Extract the [X, Y] coordinate from the center of the cell holding the provided text.  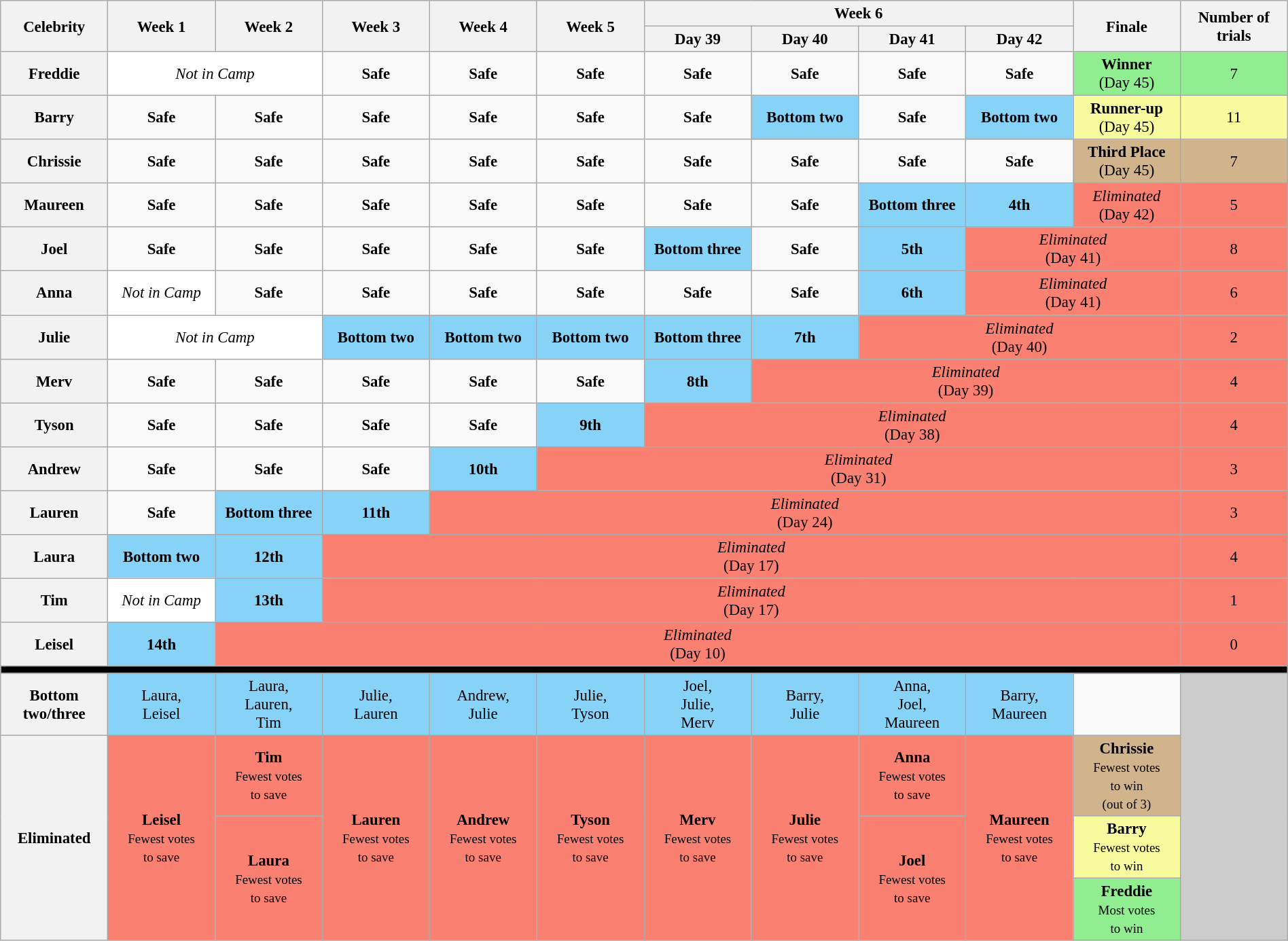
Eliminated(Day 40) [1020, 337]
Eliminated [54, 838]
2 [1234, 337]
Day 40 [805, 39]
Week 6 [859, 14]
Leisel [54, 644]
Julie,Tyson [590, 705]
Week 3 [376, 26]
Freddie [54, 73]
Third Place(Day 45) [1127, 162]
MervFewest votesto save [698, 838]
Eliminated(Day 42) [1127, 205]
Laura [54, 557]
8 [1234, 249]
11 [1234, 118]
9th [590, 425]
Eliminated(Day 10) [697, 644]
Barry [54, 118]
1 [1234, 601]
Celebrity [54, 26]
Merv [54, 380]
Laura,Lauren,Tim [268, 705]
Anna [54, 294]
JulieFewest votesto save [805, 838]
Julie,Lauren [376, 705]
Bottom two/three [54, 705]
14th [162, 644]
Week 1 [162, 26]
Number oftrials [1234, 26]
Day 42 [1020, 39]
AndrewFewest votesto save [483, 838]
MaureenFewest votesto save [1020, 838]
Eliminated(Day 39) [966, 380]
Finale [1127, 26]
BarryFewest votesto win [1127, 847]
10th [483, 469]
5th [912, 249]
LeiselFewest votesto save [162, 838]
Andrew,Julie [483, 705]
AnnaFewest votesto save [912, 776]
8th [698, 380]
Lauren [54, 512]
JoelFewest votesto save [912, 878]
Maureen [54, 205]
Week 5 [590, 26]
Chrissie [54, 162]
Anna,Joel,Maureen [912, 705]
Andrew [54, 469]
Tyson [54, 425]
Julie [54, 337]
Runner-up(Day 45) [1127, 118]
Week 2 [268, 26]
TimFewest votesto save [268, 776]
7th [805, 337]
0 [1234, 644]
12th [268, 557]
TysonFewest votesto save [590, 838]
11th [376, 512]
13th [268, 601]
5 [1234, 205]
Laura,Leisel [162, 705]
Eliminated(Day 31) [859, 469]
6 [1234, 294]
LauraFewest votesto save [268, 878]
Eliminated(Day 38) [912, 425]
Week 4 [483, 26]
Winner(Day 45) [1127, 73]
Barry,Maureen [1020, 705]
Day 39 [698, 39]
Day 41 [912, 39]
LaurenFewest votesto save [376, 838]
4th [1020, 205]
FreddieMost votesto win [1127, 910]
6th [912, 294]
Barry,Julie [805, 705]
Tim [54, 601]
ChrissieFewest votesto win(out of 3) [1127, 776]
Joel,Julie,Merv [698, 705]
Eliminated(Day 24) [804, 512]
Joel [54, 249]
